From the cell containing the given text, extract its center point as (X, Y) coordinate. 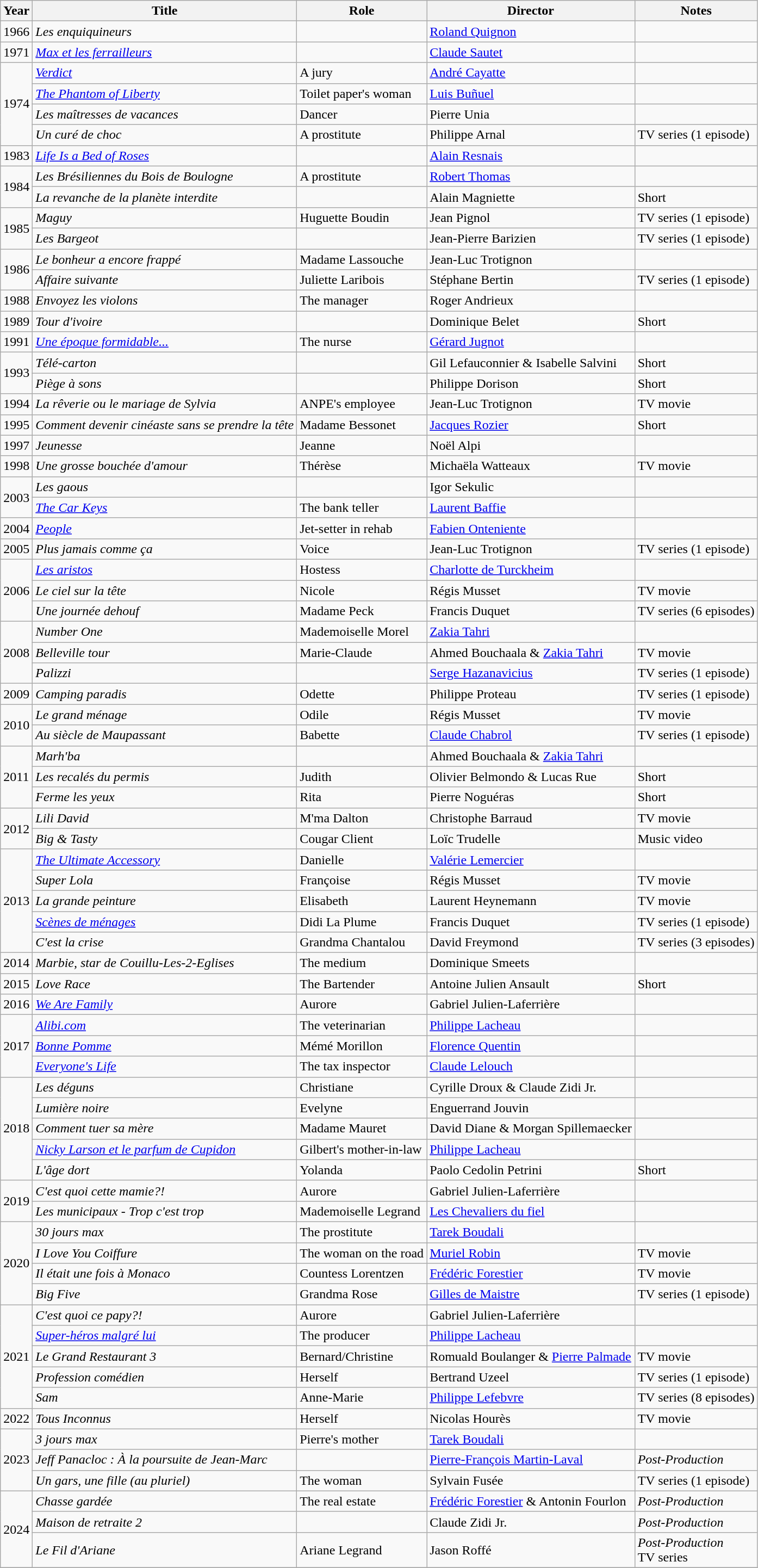
3 jours max (165, 1439)
Super Lola (165, 880)
ANPE's employee (362, 404)
Philippe Lefebvre (531, 1398)
2008 (16, 653)
Post-ProductionTV series (696, 1550)
Mademoiselle Morel (362, 632)
1995 (16, 425)
2013 (16, 901)
Elisabeth (362, 901)
Juliette Laribois (362, 280)
Cyrille Droux & Claude Zidi Jr. (531, 1087)
Comment devenir cinéaste sans se prendre la tête (165, 425)
1986 (16, 270)
Jet-setter in rehab (362, 528)
Noël Alpi (531, 445)
Sam (165, 1398)
Luis Buñuel (531, 94)
Tour d'ivoire (165, 321)
Laurent Heynemann (531, 901)
Nicky Larson et le parfum de Cupidon (165, 1149)
We Are Family (165, 1005)
30 jours max (165, 1232)
Philippe Dorison (531, 383)
Love Race (165, 984)
1983 (16, 156)
Dominique Smeets (531, 963)
The tax inspector (362, 1067)
Frédéric Forestier (531, 1274)
Florence Quentin (531, 1046)
Une grosse bouchée d'amour (165, 466)
Stéphane Bertin (531, 280)
Gil Lefauconnier & Isabelle Salvini (531, 363)
Rita (362, 797)
Mémé Morillon (362, 1046)
2003 (16, 497)
Odile (362, 715)
Bertrand Uzeel (531, 1377)
Pierre's mother (362, 1439)
Nicole (362, 590)
Les Chevaliers du fiel (531, 1211)
Countess Lorentzen (362, 1274)
The medium (362, 963)
Thérèse (362, 466)
Notes (696, 11)
Claude Chabrol (531, 735)
Charlotte de Turckheim (531, 569)
2006 (16, 590)
Michaëla Watteaux (531, 466)
Les maîtresses de vacances (165, 114)
Claude Zidi Jr. (531, 1522)
Babette (362, 735)
Madame Peck (362, 611)
Marh'ba (165, 756)
2011 (16, 777)
Cougar Client (362, 839)
Evelyne (362, 1108)
The Bartender (362, 984)
2023 (16, 1460)
Yolanda (362, 1170)
Didi La Plume (362, 922)
Bernard/Christine (362, 1356)
2016 (16, 1005)
Ariane Legrand (362, 1550)
Mademoiselle Legrand (362, 1211)
Madame Mauret (362, 1129)
Au siècle de Maupassant (165, 735)
Odette (362, 694)
André Cayatte (531, 73)
Igor Sekulic (531, 487)
Madame Bessonet (362, 425)
The prostitute (362, 1232)
Alain Magniette (531, 197)
The veterinarian (362, 1025)
The bank teller (362, 507)
2012 (16, 828)
2019 (16, 1201)
2014 (16, 963)
Christophe Barraud (531, 818)
Big & Tasty (165, 839)
La rêverie ou le mariage de Sylvia (165, 404)
People (165, 528)
The real estate (362, 1501)
Jean-Pierre Barizien (531, 238)
Philippe Proteau (531, 694)
Valérie Lemercier (531, 859)
Les Brésiliennes du Bois de Boulogne (165, 176)
The woman (362, 1480)
1966 (16, 32)
1993 (16, 373)
Maison de retraite 2 (165, 1522)
Title (165, 11)
Une journée dehouf (165, 611)
The Phantom of Liberty (165, 94)
Bonne Pomme (165, 1046)
Pierre Noguéras (531, 797)
C'est quoi cette mamie?! (165, 1191)
Jason Roffé (531, 1550)
Jean Pignol (531, 218)
Max et les ferrailleurs (165, 52)
Music video (696, 839)
Anne-Marie (362, 1398)
Scènes de ménages (165, 922)
Plus jamais comme ça (165, 549)
1998 (16, 466)
2005 (16, 549)
Alibi.com (165, 1025)
Sylvain Fusée (531, 1480)
Maguy (165, 218)
Madame Lassouche (362, 259)
Frédéric Forestier & Antonin Fourlon (531, 1501)
Danielle (362, 859)
Huguette Boudin (362, 218)
Les recalés du permis (165, 777)
Grandma Rose (362, 1294)
Muriel Robin (531, 1253)
2020 (16, 1263)
Paolo Cedolin Petrini (531, 1170)
Big Five (165, 1294)
Antoine Julien Ansault (531, 984)
Number One (165, 632)
Hostess (362, 569)
Palizzi (165, 673)
TV series (3 episodes) (696, 943)
Philippe Arnal (531, 135)
The manager (362, 301)
The Ultimate Accessory (165, 859)
1991 (16, 342)
Chasse gardée (165, 1501)
Les enquiquineurs (165, 32)
A jury (362, 73)
1985 (16, 228)
The producer (362, 1336)
Jeanne (362, 445)
TV series (8 episodes) (696, 1398)
2015 (16, 984)
Le Fil d'Ariane (165, 1550)
Gilles de Maistre (531, 1294)
Envoyez les violons (165, 301)
Everyone's Life (165, 1067)
Christiane (362, 1087)
1988 (16, 301)
Gérard Jugnot (531, 342)
Robert Thomas (531, 176)
Ferme les yeux (165, 797)
2004 (16, 528)
Grandma Chantalou (362, 943)
Un gars, une fille (au pluriel) (165, 1480)
Jeunesse (165, 445)
Une époque formidable... (165, 342)
Lumière noire (165, 1108)
Piège à sons (165, 383)
L'âge dort (165, 1170)
1971 (16, 52)
Les aristos (165, 569)
Voice (362, 549)
Le Grand Restaurant 3 (165, 1356)
Verdict (165, 73)
Toilet paper's woman (362, 94)
Camping paradis (165, 694)
Télé-carton (165, 363)
Il était une fois à Monaco (165, 1274)
David Freymond (531, 943)
1997 (16, 445)
Les Bargeot (165, 238)
Roland Quignon (531, 32)
Comment tuer sa mère (165, 1129)
1989 (16, 321)
The woman on the road (362, 1253)
Dominique Belet (531, 321)
C'est quoi ce papy?! (165, 1315)
2022 (16, 1418)
Claude Lelouch (531, 1067)
Director (531, 11)
Dancer (362, 114)
Un curé de choc (165, 135)
The nurse (362, 342)
Françoise (362, 880)
Life Is a Bed of Roses (165, 156)
Judith (362, 777)
Zakia Tahri (531, 632)
David Diane & Morgan Spillemaecker (531, 1129)
Pierre-François Martin-Laval (531, 1460)
Alain Resnais (531, 156)
Claude Sautet (531, 52)
M'ma Dalton (362, 818)
Belleville tour (165, 653)
1984 (16, 187)
Tous Inconnus (165, 1418)
Le grand ménage (165, 715)
Enguerrand Jouvin (531, 1108)
2021 (16, 1356)
Le bonheur a encore frappé (165, 259)
2017 (16, 1046)
La revanche de la planète interdite (165, 197)
La grande peinture (165, 901)
Year (16, 11)
Romuald Boulanger & Pierre Palmade (531, 1356)
Serge Hazanavicius (531, 673)
The Car Keys (165, 507)
I Love You Coiffure (165, 1253)
Les gaous (165, 487)
Lili David (165, 818)
Affaire suivante (165, 280)
Nicolas Hourès (531, 1418)
2024 (16, 1529)
2009 (16, 694)
Profession comédien (165, 1377)
Laurent Baffie (531, 507)
Jacques Rozier (531, 425)
Roger Andrieux (531, 301)
C'est la crise (165, 943)
Fabien Onteniente (531, 528)
Olivier Belmondo & Lucas Rue (531, 777)
2010 (16, 725)
Pierre Unia (531, 114)
Marie-Claude (362, 653)
1994 (16, 404)
Marbie, star de Couillu-Les-2-Eglises (165, 963)
2018 (16, 1129)
Le ciel sur la tête (165, 590)
1974 (16, 104)
Les municipaux - Trop c'est trop (165, 1211)
Gilbert's mother-in-law (362, 1149)
Les déguns (165, 1087)
Loïc Trudelle (531, 839)
Jeff Panacloc : À la poursuite de Jean-Marc (165, 1460)
TV series (6 episodes) (696, 611)
Super-héros malgré lui (165, 1336)
Role (362, 11)
